Extract the [x, y] coordinate from the center of the cell holding the provided text.  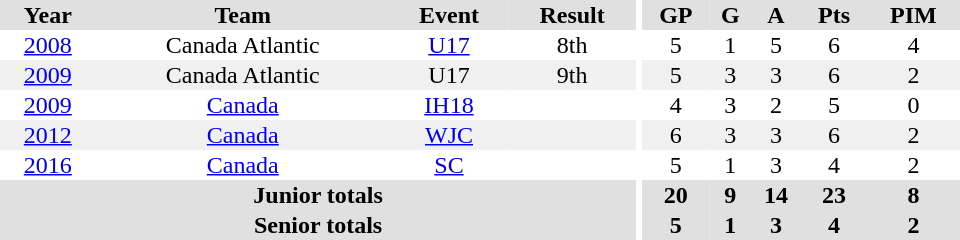
9th [572, 75]
0 [914, 105]
8 [914, 195]
2008 [48, 45]
23 [834, 195]
8th [572, 45]
WJC [449, 135]
Junior totals [318, 195]
GP [676, 15]
IH18 [449, 105]
20 [676, 195]
PIM [914, 15]
SC [449, 165]
Year [48, 15]
2012 [48, 135]
Senior totals [318, 225]
G [730, 15]
Team [243, 15]
Event [449, 15]
A [776, 15]
Pts [834, 15]
Result [572, 15]
9 [730, 195]
2016 [48, 165]
14 [776, 195]
